For the text-containing cell, return its midpoint in (X, Y) coordinate format. 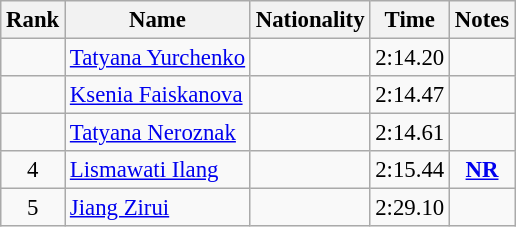
NR (482, 170)
2:14.61 (410, 133)
2:29.10 (410, 208)
Nationality (310, 20)
4 (33, 170)
2:15.44 (410, 170)
Lismawati Ilang (158, 170)
2:14.20 (410, 58)
Name (158, 20)
2:14.47 (410, 95)
Tatyana Neroznak (158, 133)
Ksenia Faiskanova (158, 95)
Jiang Zirui (158, 208)
Time (410, 20)
Notes (482, 20)
Rank (33, 20)
Tatyana Yurchenko (158, 58)
5 (33, 208)
